Extract the (x, y) coordinate from the center of the cell holding the provided text.  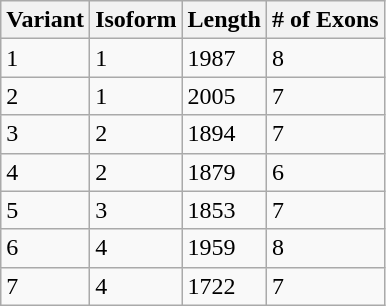
1894 (224, 134)
Isoform (136, 20)
2005 (224, 96)
Length (224, 20)
1853 (224, 210)
Variant (46, 20)
1987 (224, 58)
1959 (224, 248)
# of Exons (325, 20)
5 (46, 210)
1722 (224, 286)
1879 (224, 172)
